Scan for the cell matching the given text and deliver its (X, Y) coordinate at center. 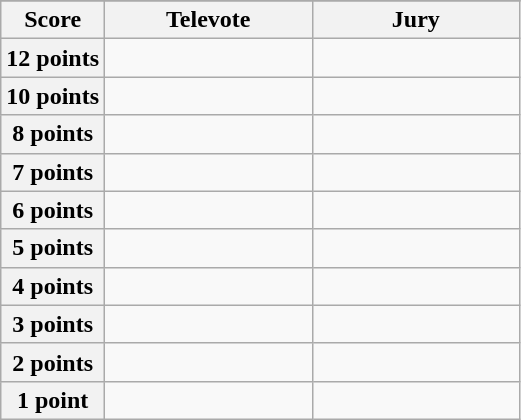
7 points (53, 172)
2 points (53, 362)
Score (53, 20)
6 points (53, 210)
8 points (53, 134)
3 points (53, 324)
1 point (53, 400)
4 points (53, 286)
12 points (53, 58)
5 points (53, 248)
Televote (209, 20)
10 points (53, 96)
Jury (416, 20)
